Search for the cell housing the specified text and yield its (X, Y) center coordinate. 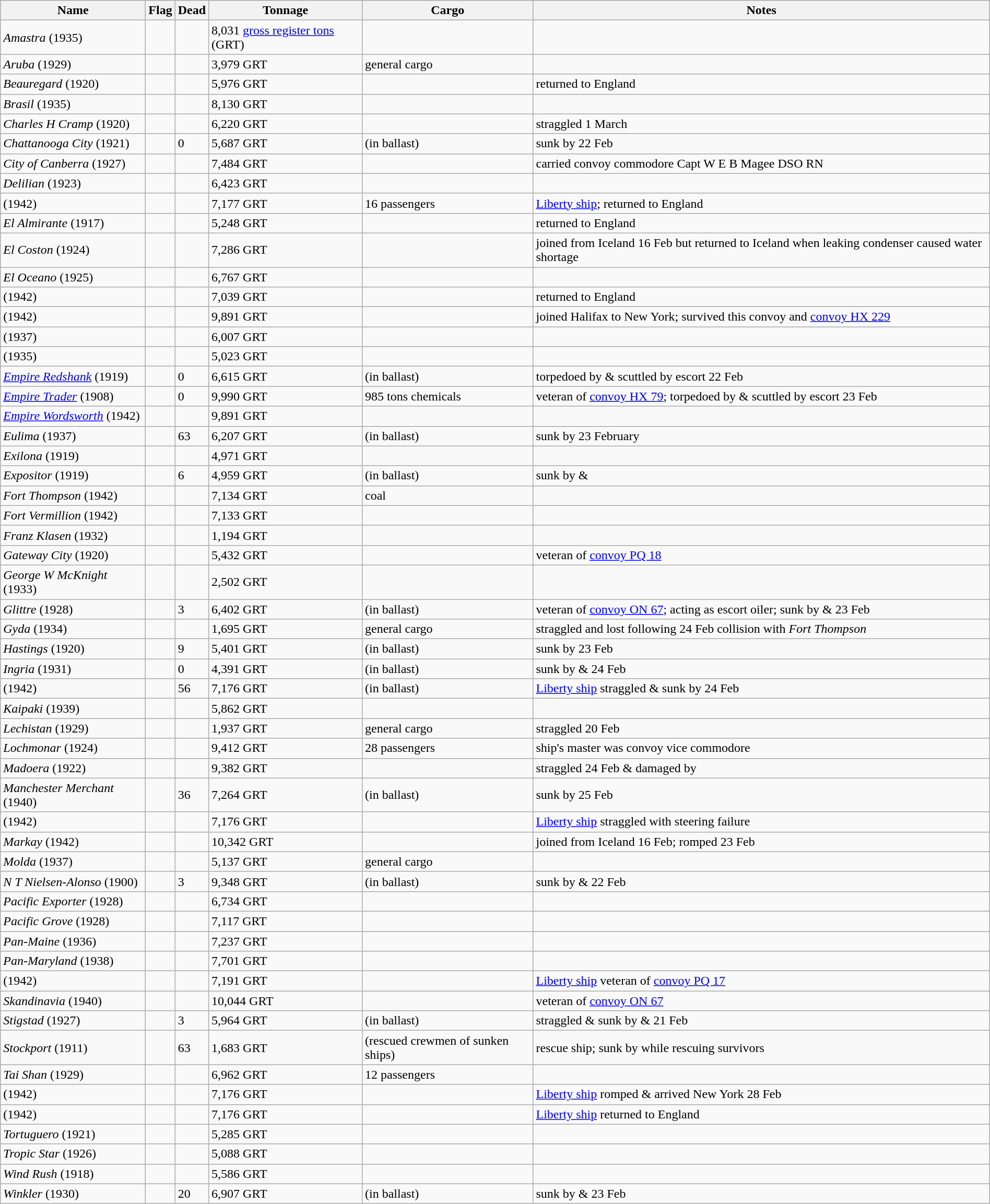
Liberty ship romped & arrived New York 28 Feb (761, 1094)
7,237 GRT (286, 941)
5,862 GRT (286, 709)
Dead (192, 10)
5,586 GRT (286, 1174)
Pan-Maryland (1938) (73, 961)
7,039 GRT (286, 297)
Pan-Maine (1936) (73, 941)
(rescued crewmen of sunken ships) (447, 1047)
7,177 GRT (286, 203)
5,401 GRT (286, 649)
6,907 GRT (286, 1194)
Madoera (1922) (73, 768)
straggled & sunk by & 21 Feb (761, 1021)
sunk by 25 Feb (761, 795)
Amastra (1935) (73, 38)
9,382 GRT (286, 768)
Ingria (1931) (73, 669)
6,767 GRT (286, 277)
7,286 GRT (286, 250)
Tonnage (286, 10)
Chattanooga City (1921) (73, 144)
7,264 GRT (286, 795)
Liberty ship veteran of convoy PQ 17 (761, 981)
Empire Redshank (1919) (73, 376)
Eulima (1937) (73, 436)
sunk by & (761, 476)
veteran of convoy ON 67 (761, 1001)
Tai Shan (1929) (73, 1075)
veteran of convoy HX 79; torpedoed by & scuttled by escort 23 Feb (761, 396)
6,220 GRT (286, 124)
Brasil (1935) (73, 104)
10,044 GRT (286, 1001)
straggled 24 Feb & damaged by (761, 768)
1,194 GRT (286, 535)
Pacific Exporter (1928) (73, 901)
straggled 1 March (761, 124)
Franz Klasen (1932) (73, 535)
George W McKnight (1933) (73, 582)
carried convoy commodore Capt W E B Magee DSO RN (761, 163)
Notes (761, 10)
Liberty ship straggled & sunk by 24 Feb (761, 689)
sunk by 23 February (761, 436)
8,031 gross register tons (GRT) (286, 38)
1,695 GRT (286, 629)
ship's master was convoy vice commodore (761, 748)
7,191 GRT (286, 981)
Manchester Merchant (1940) (73, 795)
Delilian (1923) (73, 183)
straggled and lost following 24 Feb collision with Fort Thompson (761, 629)
4,391 GRT (286, 669)
Aruba (1929) (73, 64)
Flag (160, 10)
6,615 GRT (286, 376)
(1935) (73, 357)
Lechistan (1929) (73, 728)
56 (192, 689)
3,979 GRT (286, 64)
6,734 GRT (286, 901)
Tropic Star (1926) (73, 1154)
Skandinavia (1940) (73, 1001)
6,423 GRT (286, 183)
5,023 GRT (286, 357)
joined from Iceland 16 Feb; romped 23 Feb (761, 842)
8,130 GRT (286, 104)
2,502 GRT (286, 582)
Empire Wordsworth (1942) (73, 416)
6 (192, 476)
Molda (1937) (73, 861)
1,683 GRT (286, 1047)
torpedoed by & scuttled by escort 22 Feb (761, 376)
Wind Rush (1918) (73, 1174)
N T Nielsen-Alonso (1900) (73, 881)
Fort Thompson (1942) (73, 495)
Glittre (1928) (73, 609)
12 passengers (447, 1075)
El Almirante (1917) (73, 223)
5,088 GRT (286, 1154)
7,133 GRT (286, 515)
5,248 GRT (286, 223)
9,990 GRT (286, 396)
Markay (1942) (73, 842)
Liberty ship; returned to England (761, 203)
7,134 GRT (286, 495)
6,402 GRT (286, 609)
7,117 GRT (286, 921)
coal (447, 495)
veteran of convoy ON 67; acting as escort oiler; sunk by & 23 Feb (761, 609)
Cargo (447, 10)
6,007 GRT (286, 337)
985 tons chemicals (447, 396)
10,342 GRT (286, 842)
El Coston (1924) (73, 250)
20 (192, 1194)
5,976 GRT (286, 84)
Gyda (1934) (73, 629)
El Oceano (1925) (73, 277)
9,348 GRT (286, 881)
Stigstad (1927) (73, 1021)
rescue ship; sunk by while rescuing survivors (761, 1047)
28 passengers (447, 748)
Gateway City (1920) (73, 555)
36 (192, 795)
6,962 GRT (286, 1075)
joined from Iceland 16 Feb but returned to Iceland when leaking condenser caused water shortage (761, 250)
Name (73, 10)
5,964 GRT (286, 1021)
straggled 20 Feb (761, 728)
veteran of convoy PQ 18 (761, 555)
9,412 GRT (286, 748)
9 (192, 649)
Fort Vermillion (1942) (73, 515)
Hastings (1920) (73, 649)
sunk by & 23 Feb (761, 1194)
5,432 GRT (286, 555)
1,937 GRT (286, 728)
City of Canberra (1927) (73, 163)
Charles H Cramp (1920) (73, 124)
Kaipaki (1939) (73, 709)
6,207 GRT (286, 436)
Liberty ship returned to England (761, 1114)
7,484 GRT (286, 163)
(1937) (73, 337)
Stockport (1911) (73, 1047)
4,971 GRT (286, 456)
joined Halifax to New York; survived this convoy and convoy HX 229 (761, 317)
Tortuguero (1921) (73, 1134)
5,687 GRT (286, 144)
Pacific Grove (1928) (73, 921)
5,285 GRT (286, 1134)
sunk by & 22 Feb (761, 881)
Liberty ship straggled with steering failure (761, 822)
16 passengers (447, 203)
Expositor (1919) (73, 476)
sunk by 22 Feb (761, 144)
Empire Trader (1908) (73, 396)
Exilona (1919) (73, 456)
Lochmonar (1924) (73, 748)
7,701 GRT (286, 961)
sunk by 23 Feb (761, 649)
5,137 GRT (286, 861)
sunk by & 24 Feb (761, 669)
4,959 GRT (286, 476)
Winkler (1930) (73, 1194)
Beauregard (1920) (73, 84)
